Return the (X, Y) coordinate for the center point of the cell that contains the specified text.  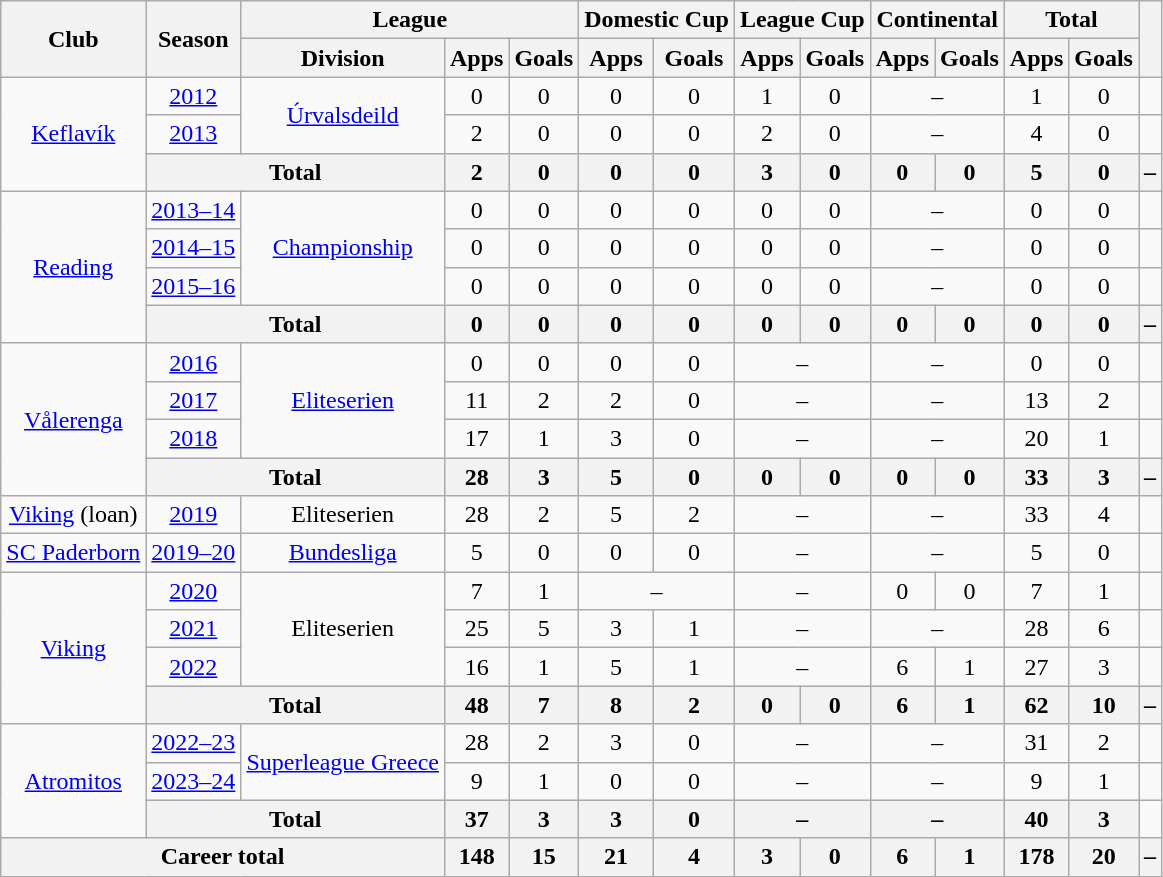
148 (476, 857)
2013–14 (194, 210)
15 (544, 857)
Úrvalsdeild (343, 115)
2012 (194, 96)
Vålerenga (74, 419)
2021 (194, 629)
2013 (194, 134)
Reading (74, 267)
31 (1036, 743)
178 (1036, 857)
2015–16 (194, 286)
Superleague Greece (343, 762)
48 (476, 705)
2016 (194, 362)
16 (476, 667)
Bundesliga (343, 553)
2019–20 (194, 553)
10 (1104, 705)
Viking (loan) (74, 515)
Career total (223, 857)
Keflavík (74, 134)
2022–23 (194, 743)
2022 (194, 667)
13 (1036, 400)
37 (476, 819)
SC Paderborn (74, 553)
Continental (937, 20)
2017 (194, 400)
62 (1036, 705)
2014–15 (194, 248)
Viking (74, 648)
Club (74, 39)
25 (476, 629)
2020 (194, 591)
2023–24 (194, 781)
11 (476, 400)
8 (616, 705)
Atromitos (74, 781)
League Cup (802, 20)
Division (343, 58)
Championship (343, 248)
40 (1036, 819)
2019 (194, 515)
17 (476, 438)
21 (616, 857)
League (410, 20)
2018 (194, 438)
Season (194, 39)
Domestic Cup (657, 20)
27 (1036, 667)
